For the text-containing cell, return its midpoint in [X, Y] coordinate format. 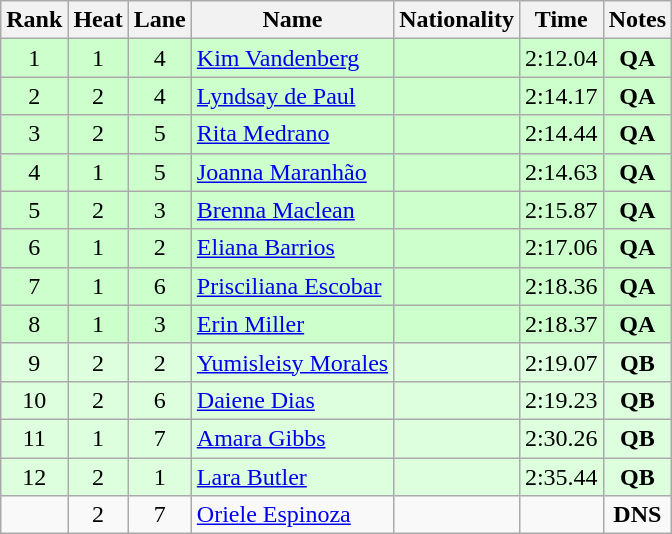
2:19.07 [561, 362]
Joanna Maranhão [292, 172]
Yumisleisy Morales [292, 362]
2:12.04 [561, 58]
2:18.37 [561, 324]
Notes [637, 20]
8 [34, 324]
2:14.44 [561, 134]
Rank [34, 20]
Prisciliana Escobar [292, 286]
Daiene Dias [292, 400]
2:35.44 [561, 477]
Heat [98, 20]
2:19.23 [561, 400]
DNS [637, 515]
9 [34, 362]
2:30.26 [561, 438]
2:14.63 [561, 172]
Rita Medrano [292, 134]
2:14.17 [561, 96]
Brenna Maclean [292, 210]
2:15.87 [561, 210]
Eliana Barrios [292, 248]
Lara Butler [292, 477]
Lane [160, 20]
Erin Miller [292, 324]
Amara Gibbs [292, 438]
10 [34, 400]
Lyndsay de Paul [292, 96]
Kim Vandenberg [292, 58]
Nationality [457, 20]
Oriele Espinoza [292, 515]
Time [561, 20]
2:17.06 [561, 248]
11 [34, 438]
Name [292, 20]
2:18.36 [561, 286]
12 [34, 477]
